Capture the cell that displays the provided text and extract its [X, Y] central coordinate. 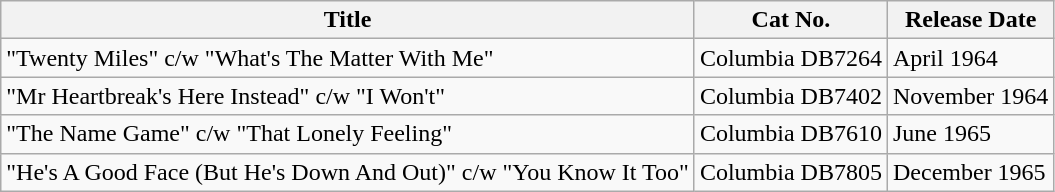
June 1965 [970, 134]
"Mr Heartbreak's Here Instead" c/w "I Won't" [348, 96]
Columbia DB7402 [790, 96]
Columbia DB7610 [790, 134]
"The Name Game" c/w "That Lonely Feeling" [348, 134]
November 1964 [970, 96]
Title [348, 20]
"He's A Good Face (But He's Down And Out)" c/w "You Know It Too" [348, 172]
December 1965 [970, 172]
April 1964 [970, 58]
Columbia DB7264 [790, 58]
Cat No. [790, 20]
Release Date [970, 20]
"Twenty Miles" c/w "What's The Matter With Me" [348, 58]
Columbia DB7805 [790, 172]
